Pinpoint the cell where the given text exists, returning its [x, y] midpoint coordinate. 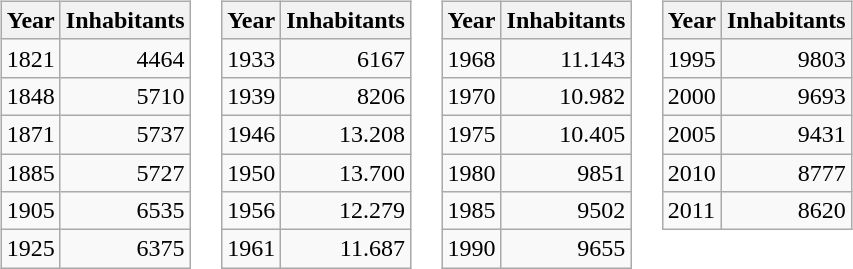
9851 [566, 173]
1985 [472, 211]
1956 [252, 211]
9655 [566, 249]
1975 [472, 134]
1933 [252, 58]
2010 [692, 173]
2000 [692, 96]
9803 [786, 58]
1848 [30, 96]
9431 [786, 134]
1871 [30, 134]
8206 [346, 96]
5727 [125, 173]
1995 [692, 58]
6167 [346, 58]
6535 [125, 211]
5737 [125, 134]
10.405 [566, 134]
1970 [472, 96]
5710 [125, 96]
1821 [30, 58]
1980 [472, 173]
6375 [125, 249]
2011 [692, 211]
13.700 [346, 173]
1961 [252, 249]
11.143 [566, 58]
1905 [30, 211]
10.982 [566, 96]
4464 [125, 58]
9502 [566, 211]
12.279 [346, 211]
2005 [692, 134]
13.208 [346, 134]
1946 [252, 134]
9693 [786, 96]
1950 [252, 173]
8777 [786, 173]
1939 [252, 96]
1968 [472, 58]
8620 [786, 211]
1885 [30, 173]
1925 [30, 249]
11.687 [346, 249]
1990 [472, 249]
